Determine the [x, y] coordinate at the center of the cell enclosing the given text.  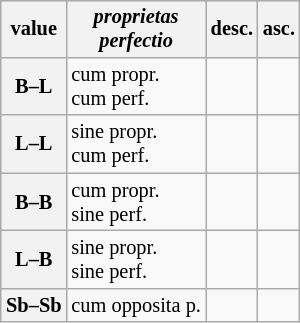
sine propr.cum perf. [136, 144]
B–L [34, 87]
Sb–Sb [34, 305]
sine propr.sine perf. [136, 260]
cum propr.cum perf. [136, 87]
desc. [232, 29]
value [34, 29]
L–L [34, 144]
proprietasperfectio [136, 29]
cum opposita p. [136, 305]
asc. [279, 29]
cum propr.sine perf. [136, 202]
B–B [34, 202]
L–B [34, 260]
